Scan for the cell matching the given text and deliver its [x, y] coordinate at center. 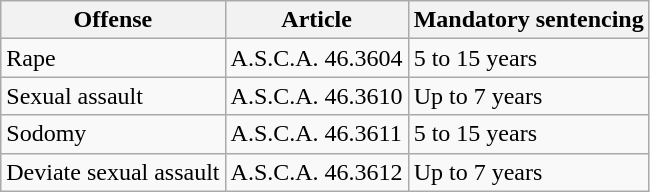
Sodomy [113, 134]
A.S.C.A. 46.3611 [316, 134]
Sexual assault [113, 96]
A.S.C.A. 46.3610 [316, 96]
A.S.C.A. 46.3604 [316, 58]
A.S.C.A. 46.3612 [316, 172]
Offense [113, 20]
Mandatory sentencing [528, 20]
Rape [113, 58]
Article [316, 20]
Deviate sexual assault [113, 172]
